Pinpoint the cell where the given text exists, returning its [x, y] midpoint coordinate. 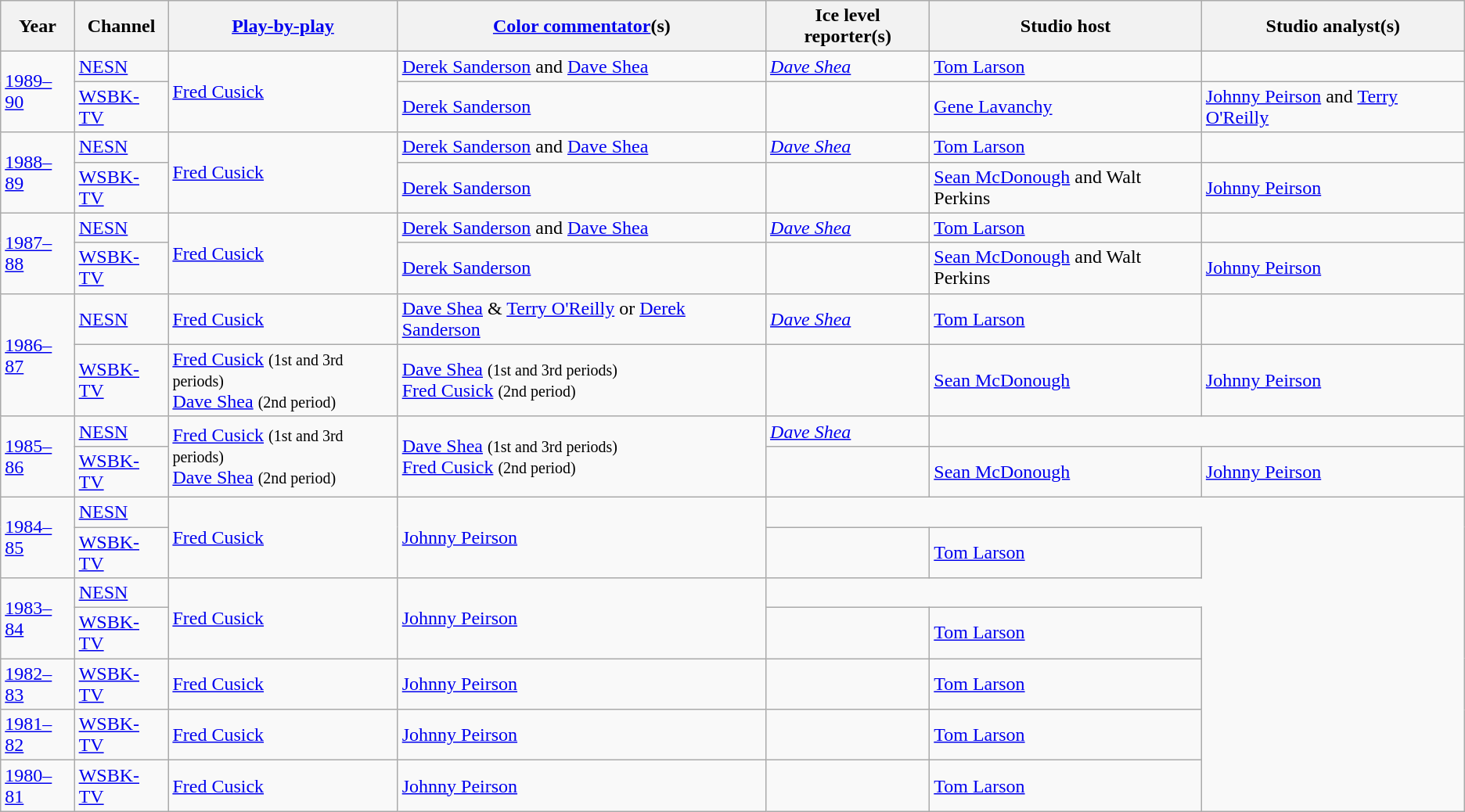
1980–81 [38, 785]
Gene Lavanchy [1066, 106]
Year [38, 27]
Studio analyst(s) [1333, 27]
1989–90 [38, 92]
Ice level reporter(s) [848, 27]
1981–82 [38, 735]
1984–85 [38, 537]
1982–83 [38, 684]
Johnny Peirson and Terry O'Reilly [1333, 106]
Studio host [1066, 27]
1987–88 [38, 253]
1986–87 [38, 355]
Dave Shea & Terry O'Reilly or Derek Sanderson [581, 319]
Channel [121, 27]
1988–89 [38, 172]
Color commentator(s) [581, 27]
1983–84 [38, 618]
Play-by-play [283, 27]
1985–86 [38, 457]
